From the cell containing the given text, extract its center point as [x, y] coordinate. 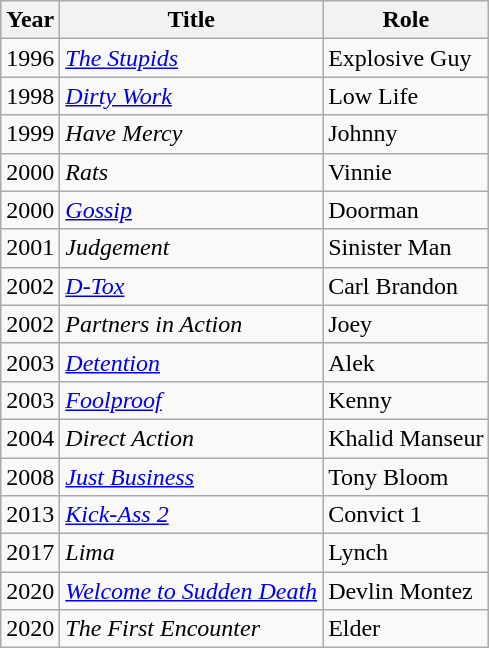
Elder [406, 629]
Rats [192, 172]
Explosive Guy [406, 58]
Joey [406, 324]
Partners in Action [192, 324]
The First Encounter [192, 629]
Year [30, 20]
Direct Action [192, 438]
Khalid Manseur [406, 438]
Kick-Ass 2 [192, 515]
Devlin Montez [406, 591]
2001 [30, 248]
2008 [30, 477]
1999 [30, 134]
Tony Bloom [406, 477]
2017 [30, 553]
Just Business [192, 477]
Carl Brandon [406, 286]
Lima [192, 553]
Foolproof [192, 400]
2004 [30, 438]
Title [192, 20]
Dirty Work [192, 96]
Judgement [192, 248]
Lynch [406, 553]
Welcome to Sudden Death [192, 591]
Role [406, 20]
1998 [30, 96]
Sinister Man [406, 248]
Doorman [406, 210]
Alek [406, 362]
Gossip [192, 210]
Low Life [406, 96]
Detention [192, 362]
Kenny [406, 400]
2013 [30, 515]
1996 [30, 58]
Have Mercy [192, 134]
D-Tox [192, 286]
Vinnie [406, 172]
The Stupids [192, 58]
Convict 1 [406, 515]
Johnny [406, 134]
